Find where the given text appears and provide that cell's center as [x, y] coordinate. 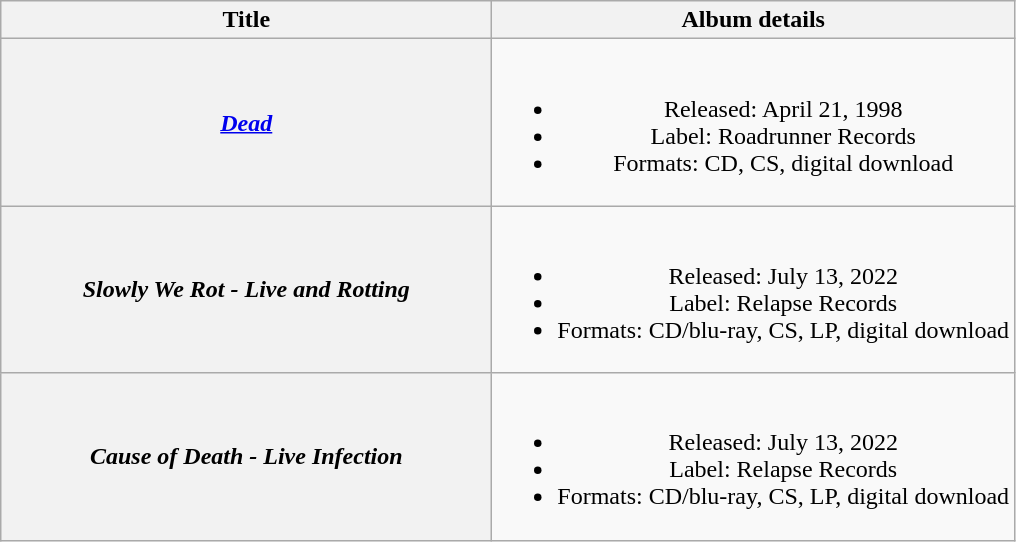
Slowly We Rot - Live and Rotting [246, 290]
Title [246, 20]
Released: April 21, 1998Label: Roadrunner RecordsFormats: CD, CS, digital download [754, 122]
Album details [754, 20]
Cause of Death - Live Infection [246, 456]
Dead [246, 122]
